Determine the (x, y) coordinate at the center of the cell enclosing the given text.  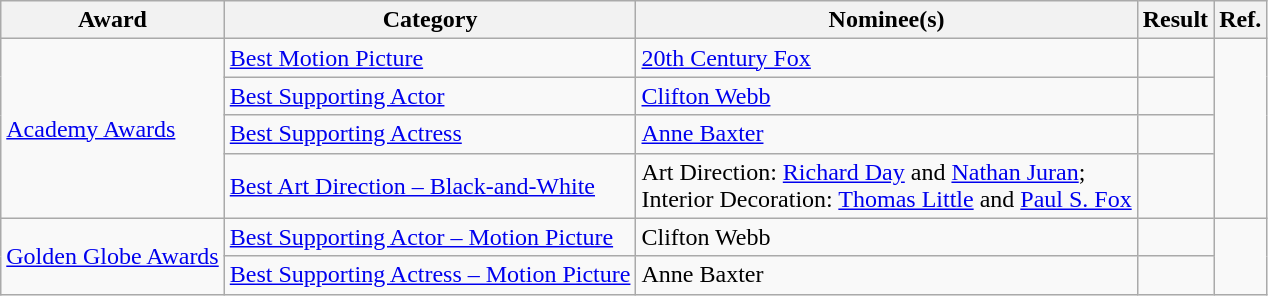
Best Motion Picture (430, 58)
Category (430, 20)
Best Supporting Actor (430, 96)
Nominee(s) (886, 20)
Result (1175, 20)
Art Direction: Richard Day and Nathan Juran; Interior Decoration: Thomas Little and Paul S. Fox (886, 186)
Golden Globe Awards (113, 256)
Best Supporting Actress (430, 134)
Ref. (1240, 20)
Best Supporting Actor – Motion Picture (430, 237)
Best Art Direction – Black-and-White (430, 186)
20th Century Fox (886, 58)
Best Supporting Actress – Motion Picture (430, 275)
Academy Awards (113, 128)
Award (113, 20)
